Detect which cell encompasses the target text, then output its (X, Y) center coordinate. 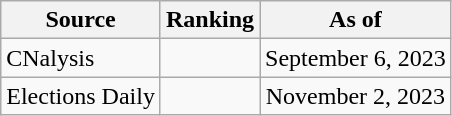
September 6, 2023 (356, 58)
Ranking (210, 20)
Elections Daily (81, 96)
As of (356, 20)
CNalysis (81, 58)
November 2, 2023 (356, 96)
Source (81, 20)
